Detect which cell encompasses the target text, then output its (X, Y) center coordinate. 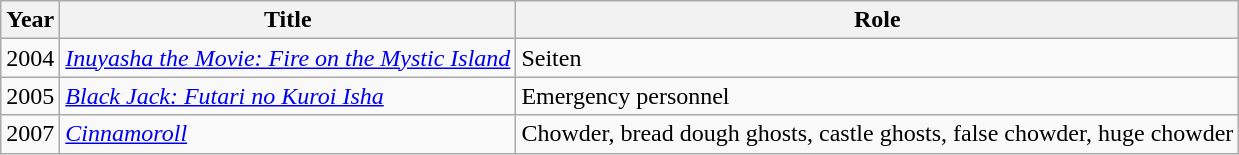
Cinnamoroll (288, 134)
Seiten (878, 58)
Emergency personnel (878, 96)
Year (30, 20)
Role (878, 20)
Chowder, bread dough ghosts, castle ghosts, false chowder, huge chowder (878, 134)
2005 (30, 96)
Black Jack: Futari no Kuroi Isha (288, 96)
Inuyasha the Movie: Fire on the Mystic Island (288, 58)
2007 (30, 134)
2004 (30, 58)
Title (288, 20)
